Search for the cell housing the specified text and yield its [X, Y] center coordinate. 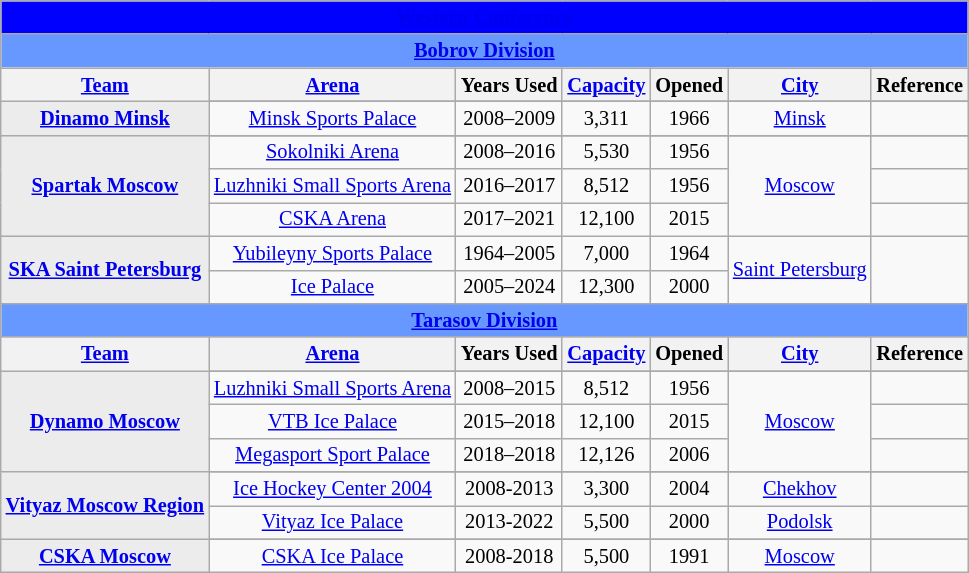
Dynamo Moscow [105, 422]
2005–2024 [510, 287]
Western Conference [484, 17]
1964 [689, 253]
Minsk [800, 118]
2015–2018 [510, 421]
2016–2017 [510, 186]
5,530 [606, 152]
SKA Saint Petersburg [105, 270]
Ice Palace [332, 287]
1964–2005 [510, 253]
Bobrov Division [484, 51]
Podolsk [800, 522]
VTB Ice Palace [332, 421]
2006 [689, 455]
CSKA Arena [332, 219]
Dinamo Minsk [105, 118]
Minsk Sports Palace [332, 118]
1966 [689, 118]
Vityaz Ice Palace [332, 522]
Ice Hockey Center 2004 [332, 489]
Yubileyny Sports Palace [332, 253]
Vityaz Moscow Region [105, 506]
3,311 [606, 118]
12,300 [606, 287]
2004 [689, 489]
2018–2018 [510, 455]
CSKA Moscow [105, 556]
CSKA Ice Palace [332, 556]
2013-2022 [510, 522]
1991 [689, 556]
Saint Petersburg [800, 270]
2008–2015 [510, 388]
2008–2009 [510, 118]
Spartak Moscow [105, 186]
Sokolniki Arena [332, 152]
2017–2021 [510, 219]
Tarasov Division [484, 320]
7,000 [606, 253]
Megasport Sport Palace [332, 455]
2008-2013 [510, 489]
2008–2016 [510, 152]
12,126 [606, 455]
Chekhov [800, 489]
3,300 [606, 489]
2008-2018 [510, 556]
